From the cell containing the given text, extract its center point as [x, y] coordinate. 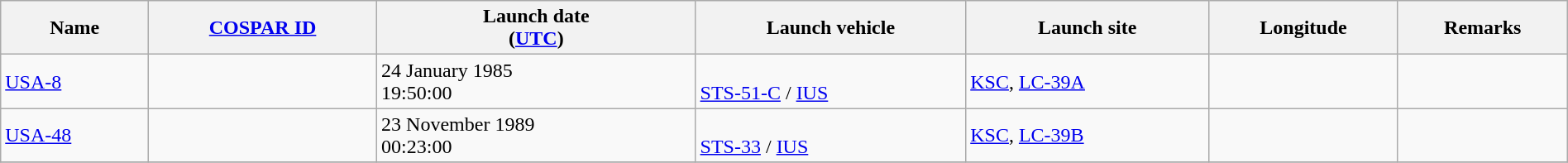
Remarks [1482, 28]
Launch date(UTC) [536, 28]
24 January 198519:50:00 [536, 81]
KSC, LC-39B [1088, 136]
COSPAR ID [263, 28]
Launch vehicle [830, 28]
Name [74, 28]
Launch site [1088, 28]
USA-8 [74, 81]
STS-51-C / IUS [830, 81]
STS-33 / IUS [830, 136]
KSC, LC-39A [1088, 81]
Longitude [1303, 28]
23 November 198900:23:00 [536, 136]
USA-48 [74, 136]
